Capture the cell that displays the provided text and extract its [x, y] central coordinate. 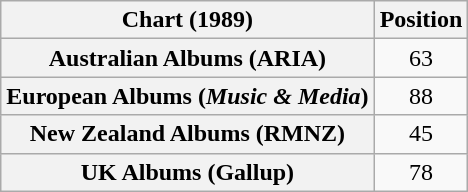
European Albums (Music & Media) [188, 96]
78 [421, 172]
88 [421, 96]
New Zealand Albums (RMNZ) [188, 134]
UK Albums (Gallup) [188, 172]
Position [421, 20]
63 [421, 58]
Chart (1989) [188, 20]
Australian Albums (ARIA) [188, 58]
45 [421, 134]
